Provide the [x, y] coordinate of the cell's center where the given text is located.  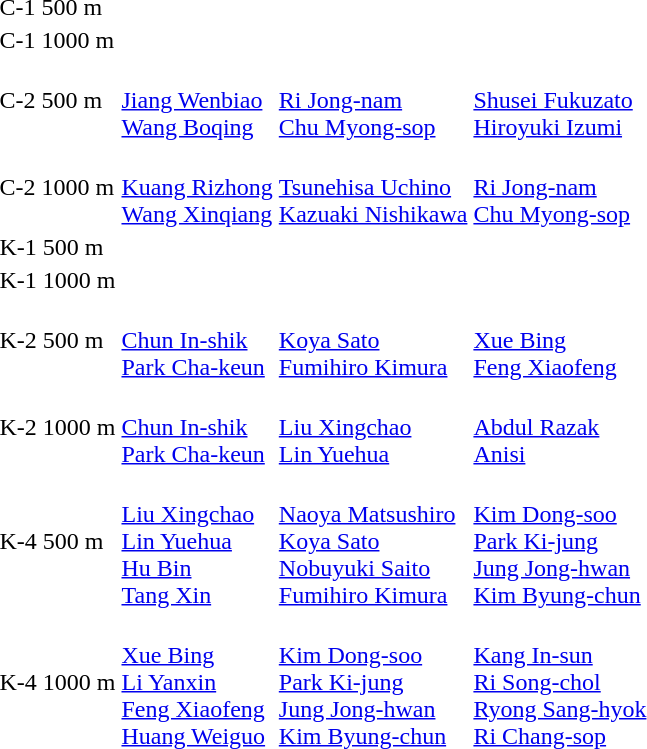
Koya SatoFumihiro Kimura [373, 340]
Kuang RizhongWang Xinqiang [197, 187]
Tsunehisa UchinoKazuaki Nishikawa [373, 187]
Ri Jong-namChu Myong-sop [373, 100]
Liu XingchaoLin Yuehua [373, 427]
Liu XingchaoLin YuehuaHu BinTang Xin [197, 541]
Jiang WenbiaoWang Boqing [197, 100]
Naoya MatsushiroKoya SatoNobuyuki SaitoFumihiro Kimura [373, 541]
